Detect which cell encompasses the target text, then output its (X, Y) center coordinate. 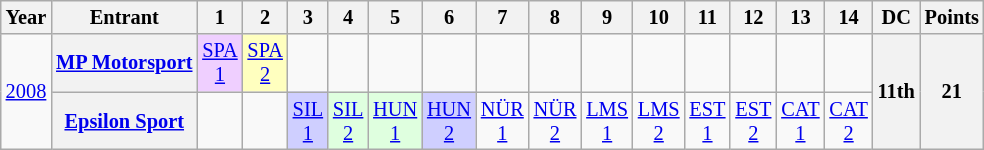
Epsilon Sport (124, 121)
CAT2 (849, 121)
14 (849, 17)
EST2 (753, 121)
12 (753, 17)
HUN1 (395, 121)
NÜR1 (502, 121)
11 (707, 17)
SPA1 (220, 63)
Year (26, 17)
1 (220, 17)
11th (896, 92)
6 (449, 17)
Points (952, 17)
13 (800, 17)
8 (556, 17)
3 (308, 17)
SPA2 (266, 63)
2008 (26, 92)
DC (896, 17)
7 (502, 17)
LMS1 (607, 121)
CAT1 (800, 121)
9 (607, 17)
10 (659, 17)
EST1 (707, 121)
Entrant (124, 17)
21 (952, 92)
HUN2 (449, 121)
SIL2 (348, 121)
4 (348, 17)
NÜR2 (556, 121)
SIL1 (308, 121)
2 (266, 17)
MP Motorsport (124, 63)
LMS2 (659, 121)
5 (395, 17)
